From the cell containing the given text, extract its center point as (x, y) coordinate. 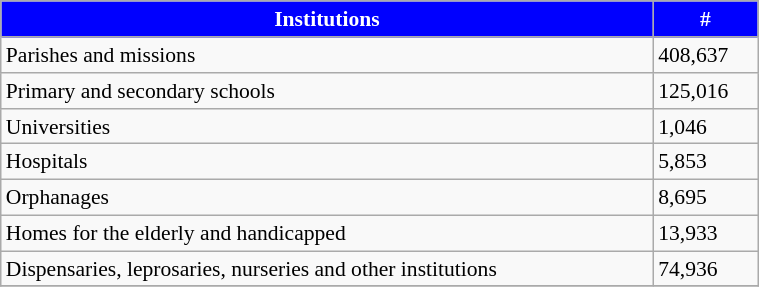
Institutions (327, 19)
13,933 (706, 233)
Orphanages (327, 197)
8,695 (706, 197)
74,936 (706, 269)
Hospitals (327, 162)
125,016 (706, 91)
Dispensaries, leprosaries, nurseries and other institutions (327, 269)
# (706, 19)
Homes for the elderly and handicapped (327, 233)
Parishes and missions (327, 55)
Primary and secondary schools (327, 91)
5,853 (706, 162)
1,046 (706, 126)
Universities (327, 126)
408,637 (706, 55)
